Provide the [x, y] coordinate of the cell's center where the given text is located.  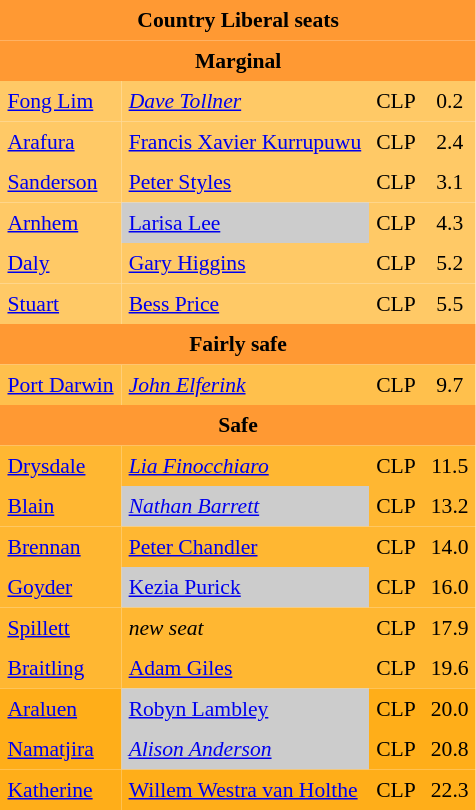
Lia Finocchiaro [245, 465]
Bess Price [245, 303]
new seat [245, 627]
Stuart [60, 303]
Araluen [60, 708]
Drysdale [60, 465]
3.1 [450, 182]
Willem Westra van Holthe [245, 789]
Kezia Purick [245, 587]
20.8 [450, 749]
Safe [238, 425]
Port Darwin [60, 384]
Fairly safe [238, 344]
4.3 [450, 222]
Larisa Lee [245, 222]
Gary Higgins [245, 263]
22.3 [450, 789]
5.2 [450, 263]
Dave Tollner [245, 101]
Robyn Lambley [245, 708]
9.7 [450, 384]
Fong Lim [60, 101]
Blain [60, 506]
Adam Giles [245, 668]
Peter Chandler [245, 546]
Alison Anderson [245, 749]
Country Liberal seats [238, 20]
19.6 [450, 668]
14.0 [450, 546]
5.5 [450, 303]
17.9 [450, 627]
Peter Styles [245, 182]
Spillett [60, 627]
Sanderson [60, 182]
2.4 [450, 141]
20.0 [450, 708]
Arnhem [60, 222]
Nathan Barrett [245, 506]
Brennan [60, 546]
Marginal [238, 60]
11.5 [450, 465]
Daly [60, 263]
Katherine [60, 789]
Namatjira [60, 749]
13.2 [450, 506]
John Elferink [245, 384]
Braitling [60, 668]
0.2 [450, 101]
Francis Xavier Kurrupuwu [245, 141]
16.0 [450, 587]
Goyder [60, 587]
Arafura [60, 141]
